Return the (X, Y) coordinate for the center point of the cell that contains the specified text.  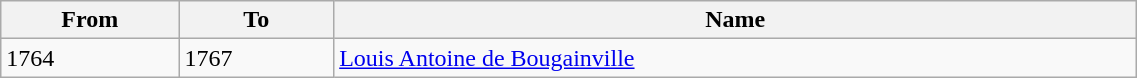
Louis Antoine de Bougainville (736, 58)
1764 (90, 58)
To (256, 20)
From (90, 20)
1767 (256, 58)
Name (736, 20)
